Return (x, y) of the center of cell containing provided text 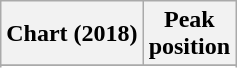
Chart (2018) (72, 34)
Peakposition (189, 34)
